For the text-containing cell, return its midpoint in (x, y) coordinate format. 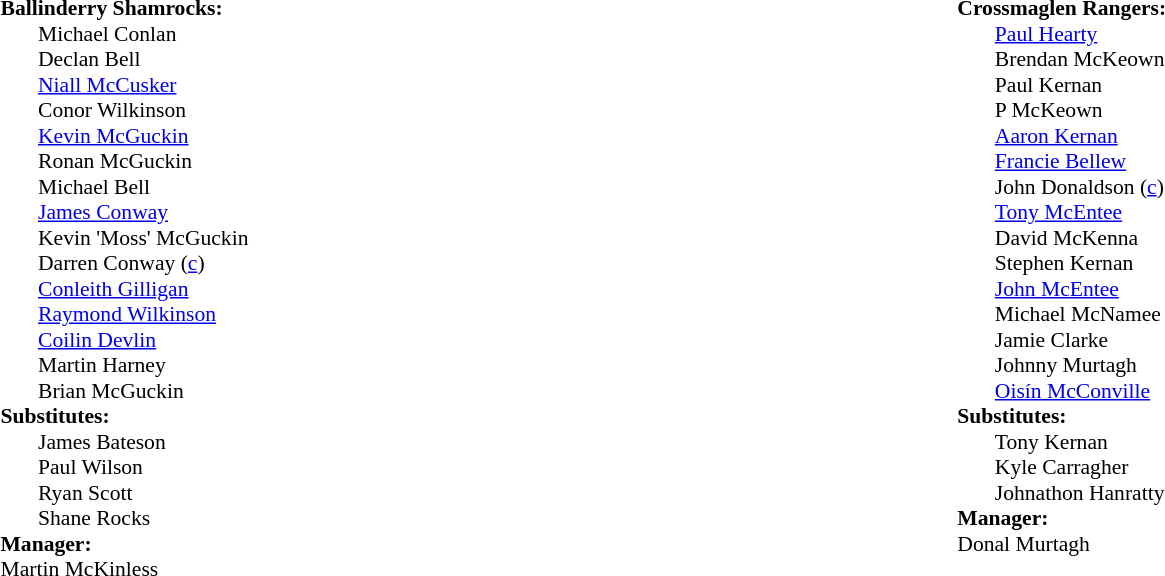
Conleith Gilligan (143, 289)
Ronan McGuckin (143, 161)
Raymond Wilkinson (143, 315)
Manager: (124, 544)
Kevin McGuckin (143, 136)
James Conway (143, 213)
Brian McGuckin (143, 391)
Martin Harney (143, 365)
Paul Wilson (143, 467)
Substitutes: (124, 417)
Conor Wilkinson (143, 111)
Darren Conway (c) (143, 263)
Michael Conlan (143, 34)
Niall McCusker (143, 85)
Coilin Devlin (143, 340)
Michael Bell (143, 187)
Declan Bell (143, 59)
James Bateson (143, 442)
Kevin 'Moss' McGuckin (143, 238)
Ryan Scott (143, 493)
Shane Rocks (143, 519)
